Pinpoint the cell where the given text exists, returning its (x, y) midpoint coordinate. 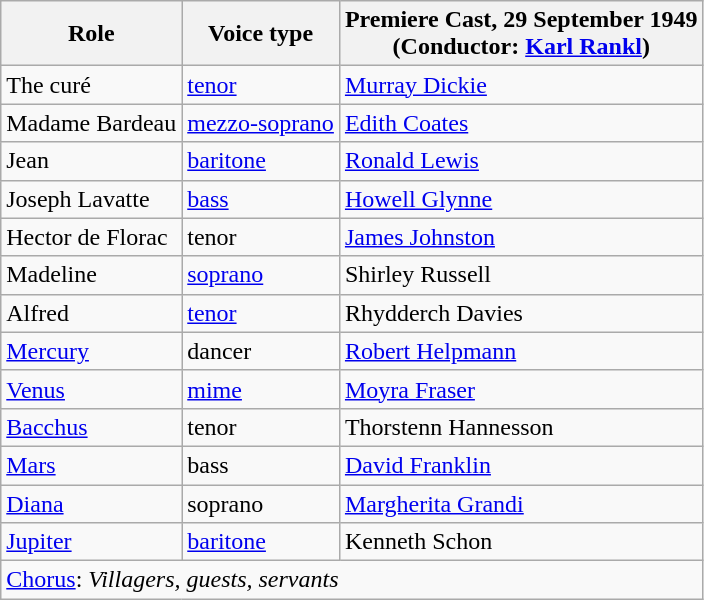
Shirley Russell (521, 275)
The curé (92, 85)
Hector de Florac (92, 237)
Jean (92, 161)
mime (261, 389)
Ronald Lewis (521, 161)
Voice type (261, 34)
Margherita Grandi (521, 503)
Edith Coates (521, 123)
Venus (92, 389)
Madeline (92, 275)
dancer (261, 351)
Howell Glynne (521, 199)
Premiere Cast, 29 September 1949(Conductor: Karl Rankl) (521, 34)
Bacchus (92, 427)
Murray Dickie (521, 85)
Thorstenn Hannesson (521, 427)
Joseph Lavatte (92, 199)
David Franklin (521, 465)
Chorus: Villagers, guests, servants (352, 580)
Jupiter (92, 542)
mezzo-soprano (261, 123)
Rhydderch Davies (521, 313)
Diana (92, 503)
Kenneth Schon (521, 542)
James Johnston (521, 237)
Moyra Fraser (521, 389)
Mercury (92, 351)
Alfred (92, 313)
Mars (92, 465)
Madame Bardeau (92, 123)
Role (92, 34)
Robert Helpmann (521, 351)
